Determine the (X, Y) coordinate at the center of the cell enclosing the given text.  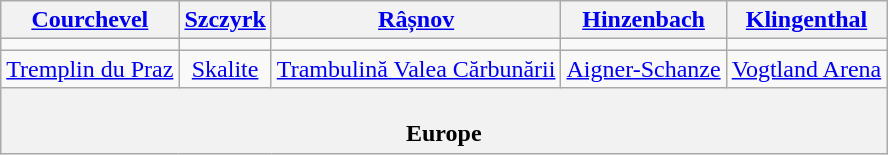
Vogtland Arena (806, 69)
Aigner-Schanze (644, 69)
Klingenthal (806, 20)
Râșnov (416, 20)
Tremplin du Praz (90, 69)
Europe (444, 120)
Trambulină Valea Cărbunării (416, 69)
Courchevel (90, 20)
Szczyrk (225, 20)
Hinzenbach (644, 20)
Skalite (225, 69)
